Provide the [x, y] coordinate of the cell's center where the given text is located.  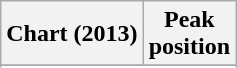
Peak position [189, 34]
Chart (2013) [72, 34]
